Scan for the cell matching the given text and deliver its (x, y) coordinate at center. 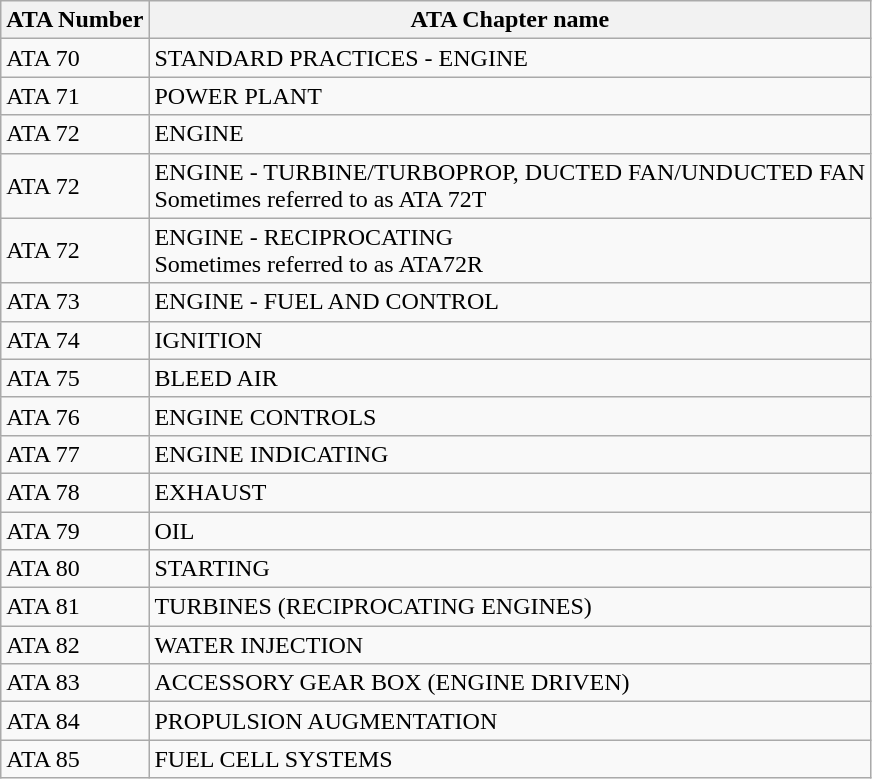
IGNITION (510, 340)
EXHAUST (510, 492)
STARTING (510, 569)
ATA 85 (75, 759)
ENGINE - RECIPROCATINGSometimes referred to as ATA72R (510, 250)
PROPULSION AUGMENTATION (510, 721)
ATA 78 (75, 492)
ATA 84 (75, 721)
ATA 74 (75, 340)
OIL (510, 531)
ENGINE (510, 134)
POWER PLANT (510, 96)
ATA 80 (75, 569)
ATA 70 (75, 58)
TURBINES (RECIPROCATING ENGINES) (510, 607)
FUEL CELL SYSTEMS (510, 759)
ATA 73 (75, 302)
ATA 82 (75, 645)
ATA 75 (75, 378)
ATA 83 (75, 683)
ATA Chapter name (510, 20)
WATER INJECTION (510, 645)
ATA 77 (75, 454)
STANDARD PRACTICES - ENGINE (510, 58)
ENGINE INDICATING (510, 454)
ATA 81 (75, 607)
ENGINE - FUEL AND CONTROL (510, 302)
ENGINE CONTROLS (510, 416)
ATA 71 (75, 96)
ATA 79 (75, 531)
BLEED AIR (510, 378)
ACCESSORY GEAR BOX (ENGINE DRIVEN) (510, 683)
ENGINE - TURBINE/TURBOPROP, DUCTED FAN/UNDUCTED FANSometimes referred to as ATA 72T (510, 186)
ATA 76 (75, 416)
ATA Number (75, 20)
